Provide the [x, y] coordinate of the cell's center where the given text is located.  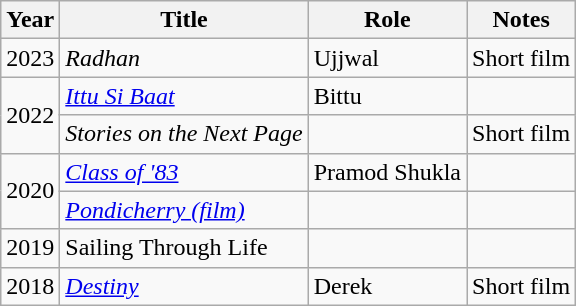
Notes [522, 20]
Ujjwal [387, 58]
Bittu [387, 96]
Stories on the Next Page [184, 134]
Destiny [184, 286]
Ittu Si Baat [184, 96]
Role [387, 20]
Year [30, 20]
Title [184, 20]
2022 [30, 115]
Radhan [184, 58]
2023 [30, 58]
2018 [30, 286]
2020 [30, 191]
Derek [387, 286]
Sailing Through Life [184, 248]
Pondicherry (film) [184, 210]
Class of '83 [184, 172]
Pramod Shukla [387, 172]
2019 [30, 248]
